From the cell containing the given text, extract its center point as [X, Y] coordinate. 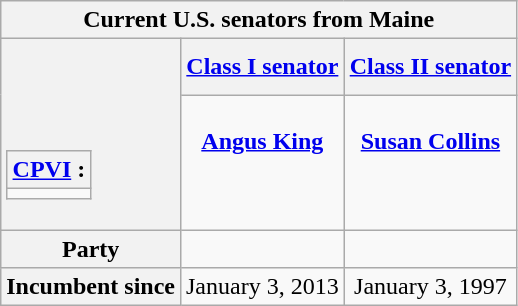
Current U.S. senators from Maine [259, 20]
Party [91, 249]
Class I senator [262, 67]
Susan Collins [430, 162]
Incumbent since [91, 287]
January 3, 1997 [430, 287]
January 3, 2013 [262, 287]
Angus King [262, 162]
Class II senator [430, 67]
